Return the (X, Y) coordinate for the center point of the cell that contains the specified text.  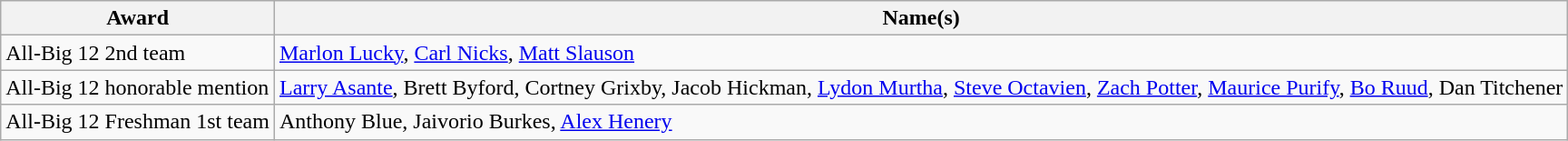
All-Big 12 Freshman 1st team (138, 122)
Award (138, 18)
Name(s) (920, 18)
Larry Asante, Brett Byford, Cortney Grixby, Jacob Hickman, Lydon Murtha, Steve Octavien, Zach Potter, Maurice Purify, Bo Ruud, Dan Titchener (920, 87)
Marlon Lucky, Carl Nicks, Matt Slauson (920, 53)
Anthony Blue, Jaivorio Burkes, Alex Henery (920, 122)
All-Big 12 2nd team (138, 53)
All-Big 12 honorable mention (138, 87)
